Locate the cell with the specified text and output its (X, Y) center coordinate. 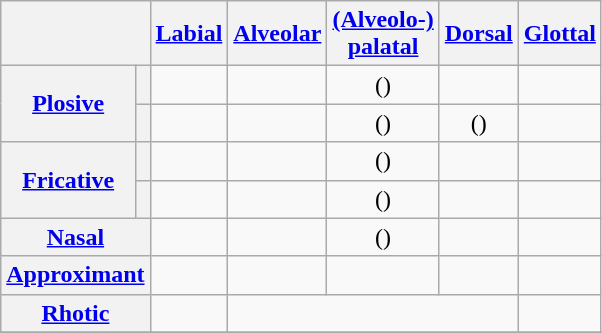
Glottal (560, 34)
Labial (189, 34)
Approximant (76, 275)
Alveolar (278, 34)
(Alveolo-)palatal (383, 34)
Nasal (76, 237)
Rhotic (76, 313)
Dorsal (478, 34)
Plosive (68, 104)
Fricative (68, 180)
